Capture the cell that displays the provided text and extract its [x, y] central coordinate. 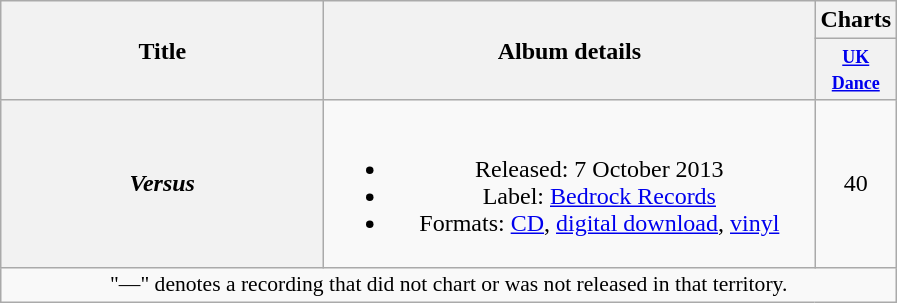
Charts [856, 20]
Album details [570, 50]
Released: 7 October 2013Label: Bedrock RecordsFormats: CD, digital download, vinyl [570, 184]
Title [162, 50]
"—" denotes a recording that did not chart or was not released in that territory. [449, 285]
UKDance [856, 70]
40 [856, 184]
Versus [162, 184]
